For the text-containing cell, return its midpoint in (x, y) coordinate format. 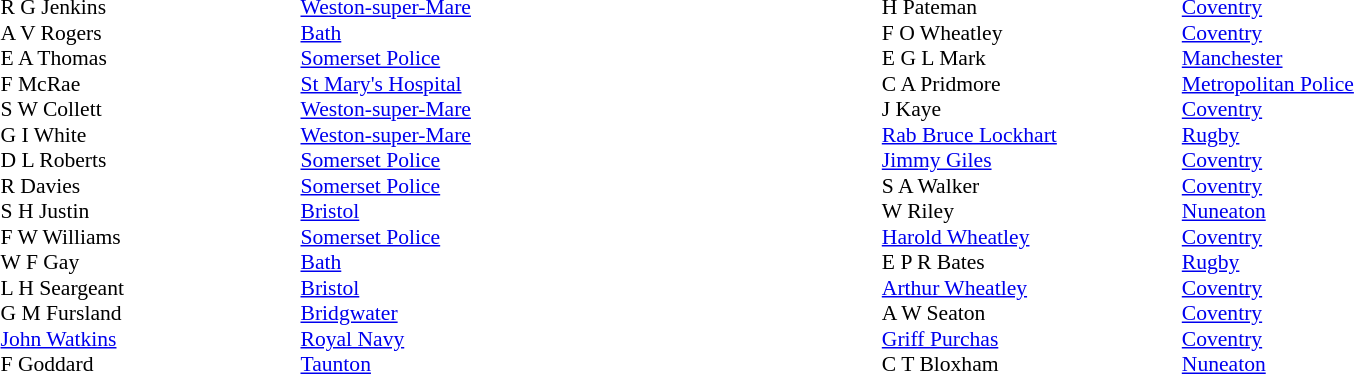
Rab Bruce Lockhart (1032, 135)
St Mary's Hospital (385, 84)
R Davies (150, 186)
Griff Purchas (1032, 339)
A W Seaton (1032, 313)
Jimmy Giles (1032, 161)
Royal Navy (385, 339)
C A Pridmore (1032, 84)
Bridgwater (385, 313)
W Riley (1032, 211)
A V Rogers (150, 33)
G M Fursland (150, 313)
D L Roberts (150, 161)
S H Justin (150, 211)
J Kaye (1032, 109)
L H Seargeant (150, 288)
S W Collett (150, 109)
F McRae (150, 84)
S A Walker (1032, 186)
Arthur Wheatley (1032, 288)
E P R Bates (1032, 263)
E G L Mark (1032, 59)
Metropolitan Police (1268, 84)
E A Thomas (150, 59)
Nuneaton (1268, 211)
Harold Wheatley (1032, 237)
Manchester (1268, 59)
John Watkins (150, 339)
W F Gay (150, 263)
F O Wheatley (1032, 33)
F W Williams (150, 237)
G I White (150, 135)
